Locate the cell with the specified text and output its (X, Y) center coordinate. 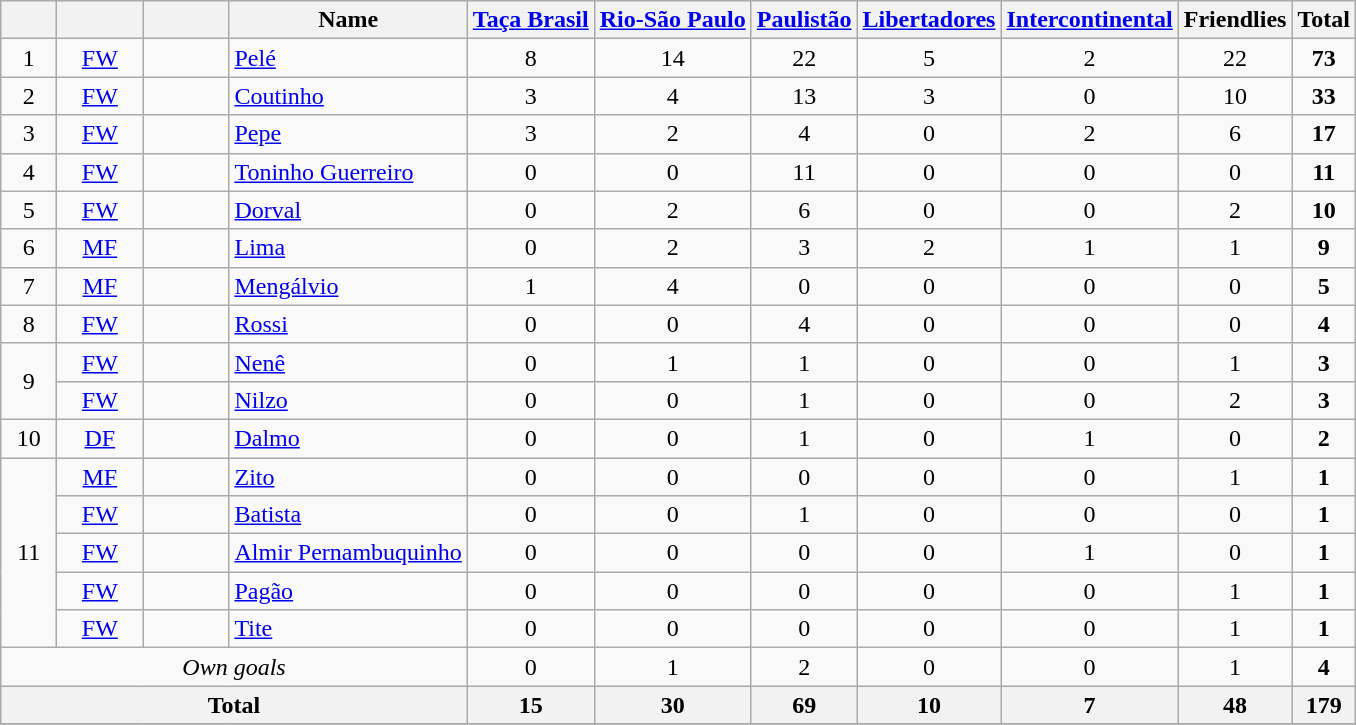
Batista (348, 515)
Pelé (348, 58)
Name (348, 20)
Intercontinental (1090, 20)
Paulistão (804, 20)
Pagão (348, 591)
Mengálvio (348, 286)
Pepe (348, 134)
Libertadores (929, 20)
15 (530, 705)
33 (1324, 96)
48 (1235, 705)
Almir Pernambuquinho (348, 553)
Taça Brasil (530, 20)
Nilzo (348, 400)
Dalmo (348, 438)
30 (672, 705)
73 (1324, 58)
Dorval (348, 210)
69 (804, 705)
Rio-São Paulo (672, 20)
Lima (348, 248)
Own goals (234, 667)
17 (1324, 134)
Friendlies (1235, 20)
Tite (348, 629)
Nenê (348, 362)
Zito (348, 477)
Coutinho (348, 96)
Toninho Guerreiro (348, 172)
14 (672, 58)
13 (804, 96)
DF (100, 438)
Rossi (348, 324)
179 (1324, 705)
